Scan for the cell matching the given text and deliver its (x, y) coordinate at center. 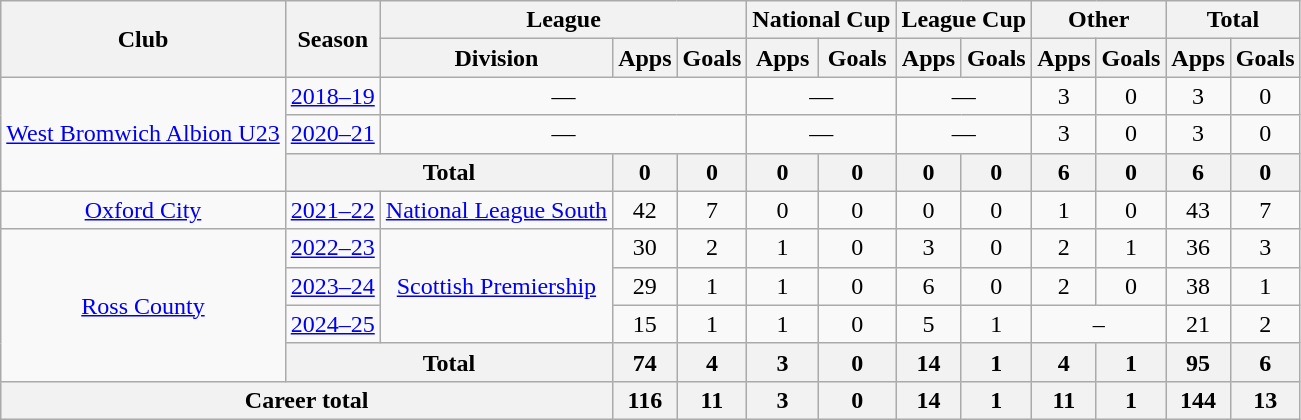
42 (645, 210)
Ross County (143, 305)
21 (1198, 324)
Oxford City (143, 210)
– (1099, 324)
National League South (496, 210)
Other (1099, 20)
2020–21 (332, 134)
36 (1198, 248)
13 (1265, 400)
30 (645, 248)
95 (1198, 362)
National Cup (822, 20)
144 (1198, 400)
43 (1198, 210)
116 (645, 400)
2024–25 (332, 324)
15 (645, 324)
5 (928, 324)
2018–19 (332, 96)
2022–23 (332, 248)
29 (645, 286)
League Cup (964, 20)
74 (645, 362)
38 (1198, 286)
League (564, 20)
Club (143, 39)
Scottish Premiership (496, 286)
Season (332, 39)
2023–24 (332, 286)
Career total (307, 400)
2021–22 (332, 210)
West Bromwich Albion U23 (143, 134)
Division (496, 58)
